Extract the (X, Y) coordinate from the center of the cell holding the provided text.  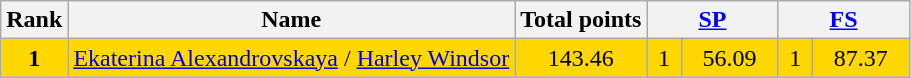
Name (292, 20)
143.46 (581, 58)
56.09 (730, 58)
Total points (581, 20)
FS (844, 20)
Ekaterina Alexandrovskaya / Harley Windsor (292, 58)
SP (712, 20)
Rank (34, 20)
87.37 (860, 58)
